Return (X, Y) of the center of cell containing provided text 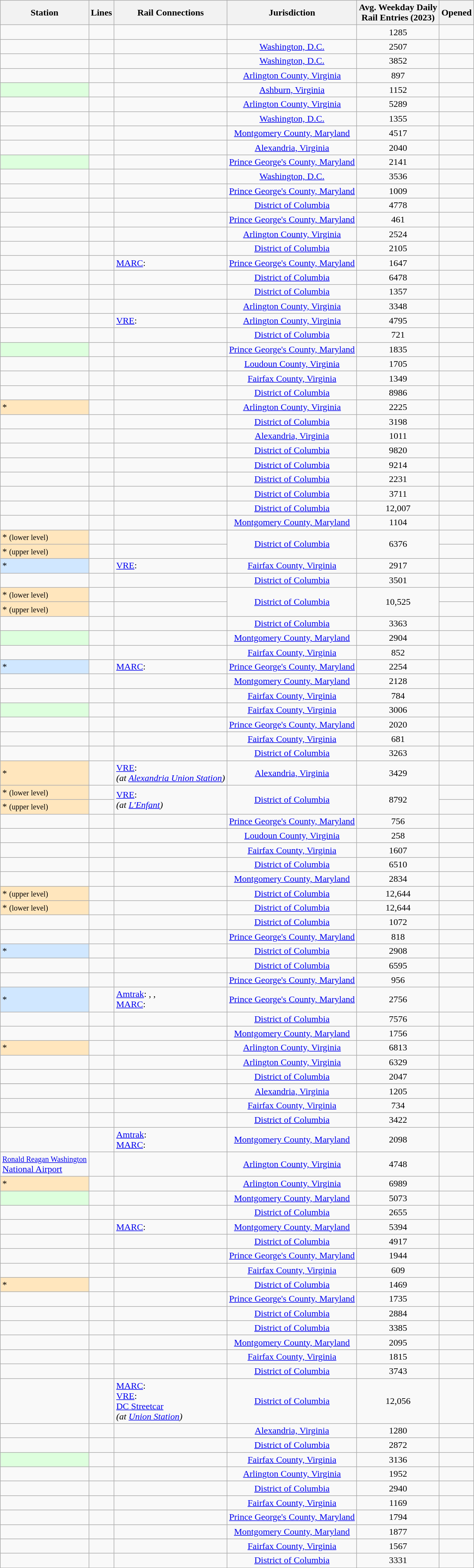
3422 (398, 1120)
VRE: (at Alexandria Union Station) (171, 773)
Opened (456, 13)
2524 (398, 234)
3263 (398, 753)
2904 (398, 638)
3331 (398, 1560)
1011 (398, 436)
756 (398, 821)
2756 (398, 1000)
Amtrak: , , MARC: (171, 1000)
1205 (398, 1091)
1567 (398, 1546)
3711 (398, 494)
4917 (398, 1241)
2231 (398, 479)
5289 (398, 104)
1705 (398, 364)
1815 (398, 1357)
1009 (398, 191)
2655 (398, 1213)
852 (398, 652)
461 (398, 220)
6989 (398, 1184)
Ronald Reagan WashingtonNational Airport (45, 1164)
2020 (398, 725)
Lines (102, 13)
8986 (398, 393)
4795 (398, 321)
3198 (398, 422)
Ashburn, Virginia (292, 90)
2908 (398, 951)
3743 (398, 1371)
2884 (398, 1313)
1072 (398, 922)
1735 (398, 1299)
9214 (398, 465)
3348 (398, 306)
3536 (398, 176)
734 (398, 1105)
956 (398, 980)
2834 (398, 879)
1104 (398, 523)
2254 (398, 667)
6595 (398, 966)
3385 (398, 1328)
2141 (398, 162)
3363 (398, 623)
4748 (398, 1164)
MARC: VRE: DC Streetcar(at Union Station) (171, 1401)
12,007 (398, 508)
1877 (398, 1532)
Amtrak: MARC: (171, 1139)
1357 (398, 292)
1607 (398, 850)
4517 (398, 133)
6329 (398, 1062)
897 (398, 75)
1944 (398, 1256)
9820 (398, 451)
2105 (398, 249)
6813 (398, 1048)
258 (398, 836)
784 (398, 696)
1280 (398, 1431)
2507 (398, 47)
1355 (398, 119)
2225 (398, 407)
2940 (398, 1488)
1952 (398, 1474)
1285 (398, 32)
3852 (398, 61)
2098 (398, 1139)
1756 (398, 1033)
3006 (398, 710)
6478 (398, 277)
2040 (398, 147)
2128 (398, 681)
2872 (398, 1445)
Jurisdiction (292, 13)
6510 (398, 864)
7576 (398, 1019)
1647 (398, 263)
Rail Connections (171, 13)
818 (398, 937)
8792 (398, 800)
681 (398, 739)
3136 (398, 1460)
Avg. Weekday DailyRail Entries (2023) (398, 13)
5073 (398, 1198)
10,525 (398, 602)
VRE: (at L'Enfant) (171, 800)
6376 (398, 544)
12,056 (398, 1401)
3429 (398, 773)
2917 (398, 566)
3501 (398, 580)
2047 (398, 1077)
1794 (398, 1517)
1152 (398, 90)
5394 (398, 1227)
1469 (398, 1285)
721 (398, 335)
609 (398, 1270)
1835 (398, 349)
4778 (398, 205)
2095 (398, 1342)
Station (45, 13)
1169 (398, 1503)
1349 (398, 378)
